Scan for the cell matching the given text and deliver its (X, Y) coordinate at center. 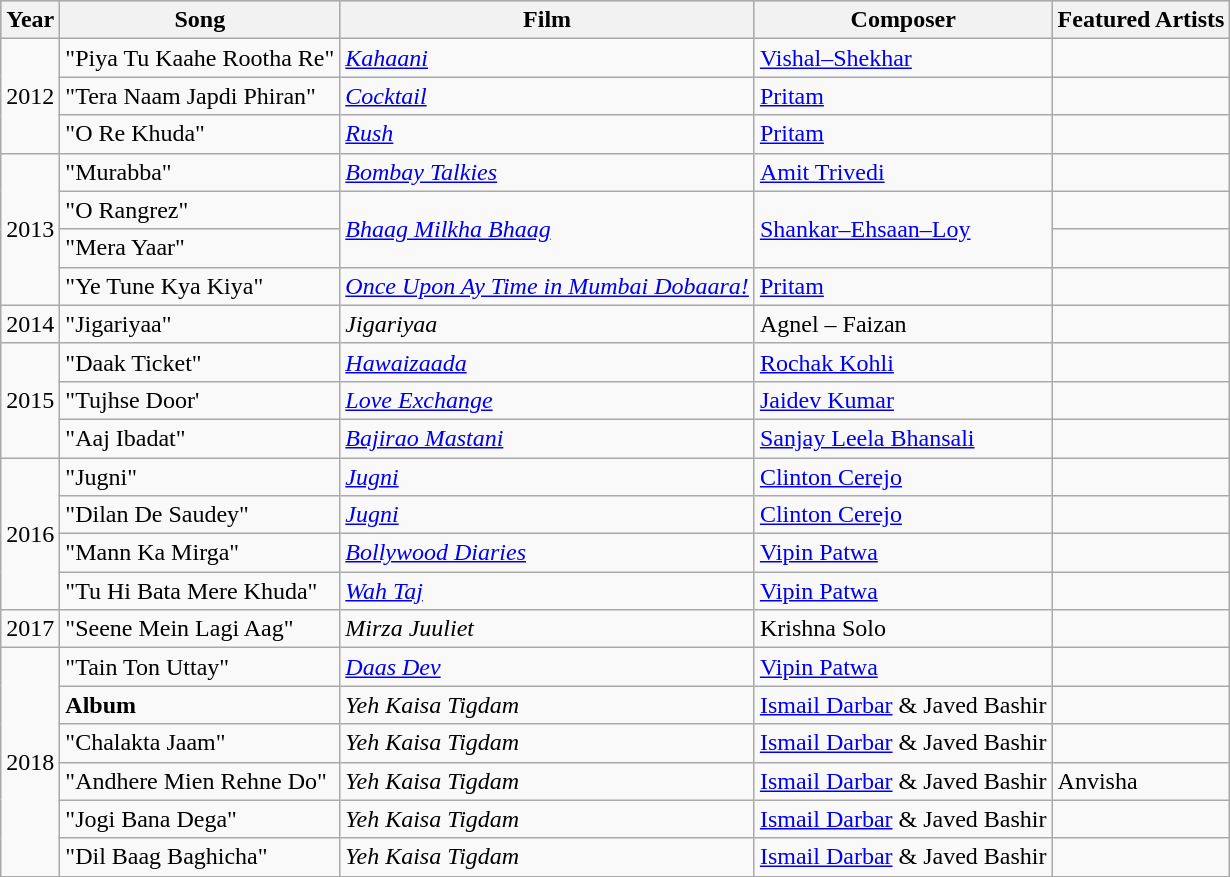
2014 (30, 324)
Daas Dev (548, 667)
Year (30, 20)
"Jugni" (200, 477)
2018 (30, 762)
Love Exchange (548, 400)
Wah Taj (548, 591)
"Dilan De Saudey" (200, 515)
"O Re Khuda" (200, 134)
"Dil Baag Baghicha" (200, 857)
Shankar–Ehsaan–Loy (903, 229)
"Chalakta Jaam" (200, 743)
Rush (548, 134)
"Andhere Mien Rehne Do" (200, 781)
Sanjay Leela Bhansali (903, 438)
"Tera Naam Japdi Phiran" (200, 96)
2017 (30, 629)
Composer (903, 20)
Film (548, 20)
Jigariyaa (548, 324)
"Seene Mein Lagi Aag" (200, 629)
Vishal–Shekhar (903, 58)
"O Rangrez" (200, 210)
"Ye Tune Kya Kiya" (200, 286)
Bollywood Diaries (548, 553)
"Jigariyaa" (200, 324)
Bajirao Mastani (548, 438)
2015 (30, 400)
Rochak Kohli (903, 362)
2013 (30, 229)
Cocktail (548, 96)
"Piya Tu Kaahe Rootha Re" (200, 58)
Krishna Solo (903, 629)
Jaidev Kumar (903, 400)
Song (200, 20)
Kahaani (548, 58)
Anvisha (1141, 781)
Featured Artists (1141, 20)
Hawaizaada (548, 362)
2012 (30, 96)
"Murabba" (200, 172)
"Jogi Bana Dega" (200, 819)
"Tu Hi Bata Mere Khuda" (200, 591)
"Aaj Ibadat" (200, 438)
"Tain Ton Uttay" (200, 667)
Once Upon Ay Time in Mumbai Dobaara! (548, 286)
Agnel – Faizan (903, 324)
Mirza Juuliet (548, 629)
2016 (30, 534)
"Tujhse Door' (200, 400)
Album (200, 705)
Bombay Talkies (548, 172)
Amit Trivedi (903, 172)
"Mann Ka Mirga" (200, 553)
Bhaag Milkha Bhaag (548, 229)
"Daak Ticket" (200, 362)
"Mera Yaar" (200, 248)
